Return [X, Y] of the center of cell containing provided text 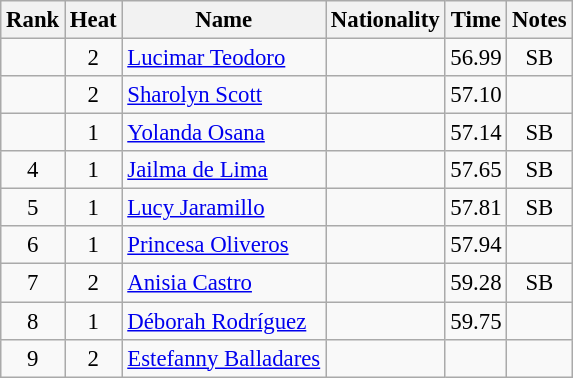
Name [224, 20]
56.99 [476, 58]
9 [33, 358]
6 [33, 245]
8 [33, 321]
59.75 [476, 321]
Rank [33, 20]
Déborah Rodríguez [224, 321]
57.65 [476, 170]
Princesa Oliveros [224, 245]
7 [33, 283]
Time [476, 20]
4 [33, 170]
57.94 [476, 245]
Anisia Castro [224, 283]
Jailma de Lima [224, 170]
57.10 [476, 95]
Nationality [386, 20]
Estefanny Balladares [224, 358]
Notes [540, 20]
Lucimar Teodoro [224, 58]
59.28 [476, 283]
57.14 [476, 133]
Yolanda Osana [224, 133]
Heat [94, 20]
Lucy Jaramillo [224, 208]
5 [33, 208]
57.81 [476, 208]
Sharolyn Scott [224, 95]
